Locate the cell with the specified text and output its (X, Y) center coordinate. 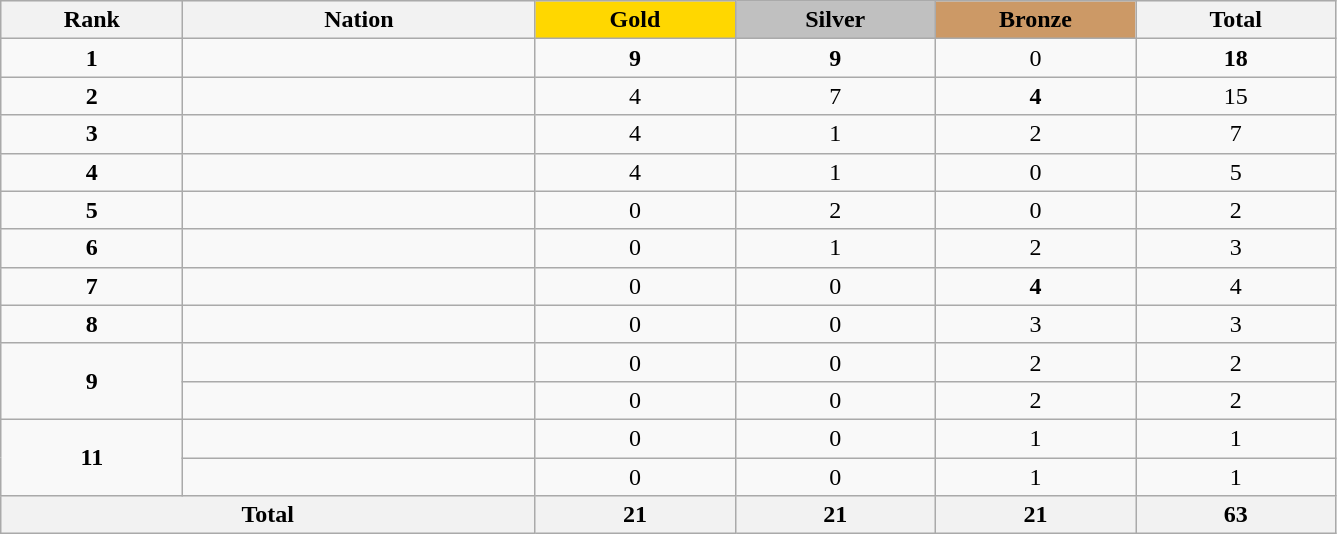
Rank (92, 20)
11 (92, 457)
15 (1236, 96)
18 (1236, 58)
Silver (835, 20)
63 (1236, 515)
Nation (359, 20)
Gold (635, 20)
Bronze (1035, 20)
8 (92, 324)
6 (92, 248)
